Extract the (X, Y) coordinate from the center of the cell holding the provided text.  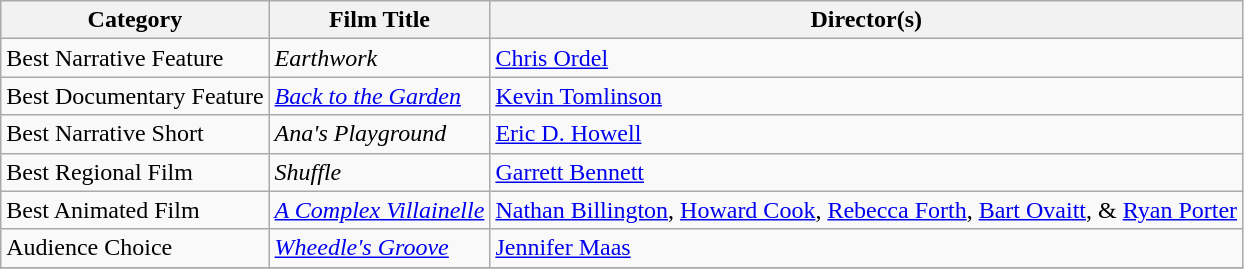
Best Regional Film (135, 172)
Chris Ordel (866, 58)
Jennifer Maas (866, 248)
Best Narrative Short (135, 134)
Eric D. Howell (866, 134)
Earthwork (380, 58)
A Complex Villainelle (380, 210)
Back to the Garden (380, 96)
Audience Choice (135, 248)
Director(s) (866, 20)
Best Documentary Feature (135, 96)
Wheedle's Groove (380, 248)
Best Narrative Feature (135, 58)
Nathan Billington, Howard Cook, Rebecca Forth, Bart Ovaitt, & Ryan Porter (866, 210)
Ana's Playground (380, 134)
Garrett Bennett (866, 172)
Film Title (380, 20)
Best Animated Film (135, 210)
Category (135, 20)
Kevin Tomlinson (866, 96)
Shuffle (380, 172)
